Identify which cell holds the provided text, then report its [x, y] central coordinate. 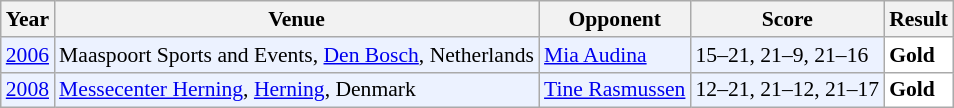
Year [28, 19]
Tine Rasmussen [614, 90]
Opponent [614, 19]
2006 [28, 55]
Mia Audina [614, 55]
Score [787, 19]
Maaspoort Sports and Events, Den Bosch, Netherlands [296, 55]
2008 [28, 90]
12–21, 21–12, 21–17 [787, 90]
Result [918, 19]
Venue [296, 19]
15–21, 21–9, 21–16 [787, 55]
Messecenter Herning, Herning, Denmark [296, 90]
